Search for the cell housing the specified text and yield its (x, y) center coordinate. 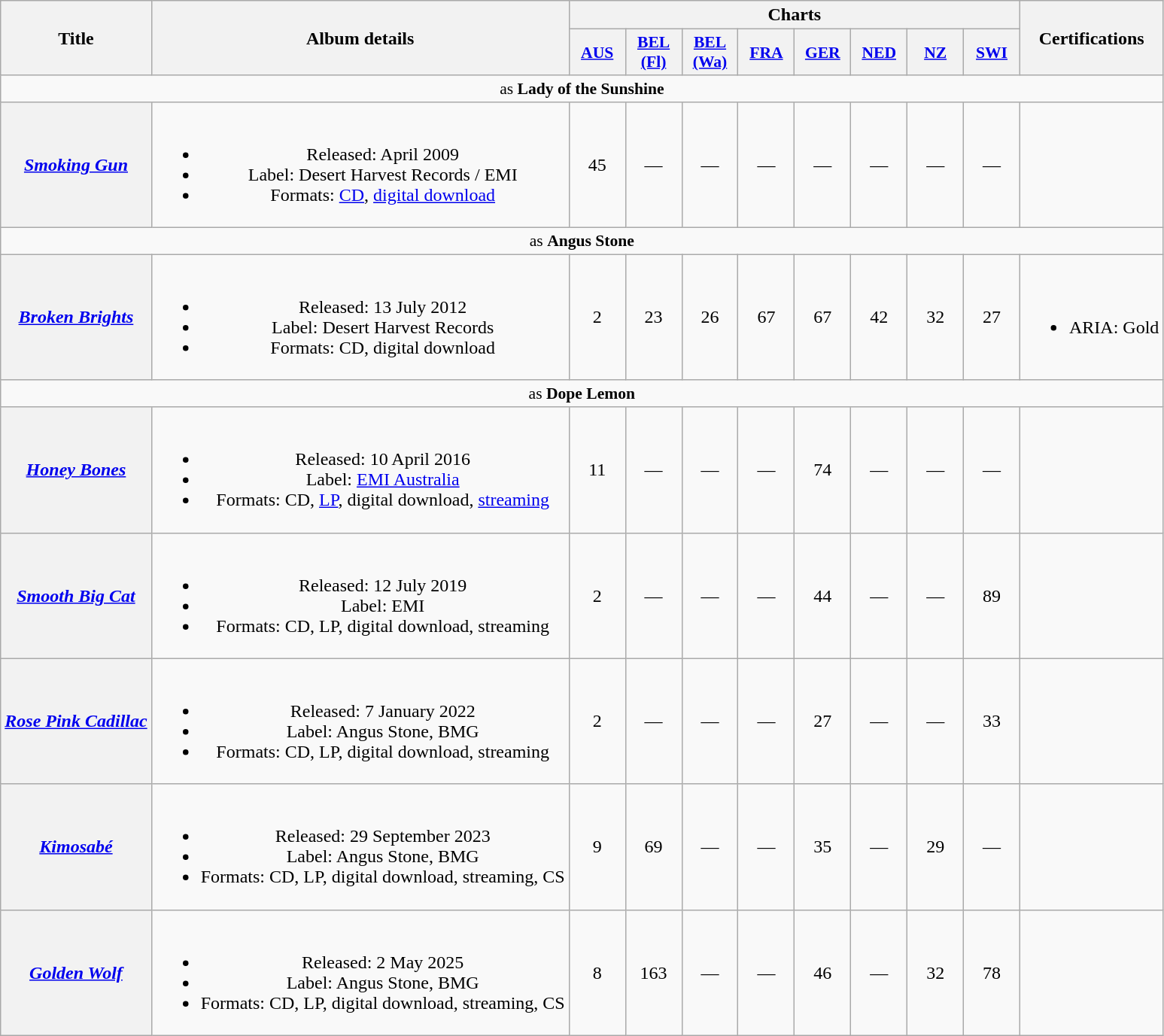
35 (823, 847)
Title (76, 38)
AUS (597, 53)
FRA (766, 53)
9 (597, 847)
89 (992, 596)
11 (597, 469)
Kimosabé (76, 847)
74 (823, 469)
46 (823, 972)
NED (879, 53)
29 (936, 847)
as Dope Lemon (582, 393)
Released: 13 July 2012Label: Desert Harvest RecordsFormats: CD, digital download (360, 317)
NZ (936, 53)
Released: April 2009Label: Desert Harvest Records / EMIFormats: CD, digital download (360, 166)
69 (653, 847)
42 (879, 317)
Album details (360, 38)
Released: 29 September 2023Label: Angus Stone, BMGFormats: CD, LP, digital download, streaming, CS (360, 847)
Honey Bones (76, 469)
Released: 2 May 2025Label: Angus Stone, BMGFormats: CD, LP, digital download, streaming, CS (360, 972)
44 (823, 596)
Broken Brights (76, 317)
33 (992, 721)
Charts (795, 15)
BEL(Wa) (710, 53)
Certifications (1091, 38)
45 (597, 166)
Smooth Big Cat (76, 596)
8 (597, 972)
163 (653, 972)
as Lady of the Sunshine (582, 89)
26 (710, 317)
ARIA: Gold (1091, 317)
23 (653, 317)
BEL(Fl) (653, 53)
Released: 12 July 2019Label: EMIFormats: CD, LP, digital download, streaming (360, 596)
GER (823, 53)
Released: 7 January 2022Label: Angus Stone, BMGFormats: CD, LP, digital download, streaming (360, 721)
SWI (992, 53)
as Angus Stone (582, 242)
Smoking Gun (76, 166)
Rose Pink Cadillac (76, 721)
Released: 10 April 2016Label: EMI AustraliaFormats: CD, LP, digital download, streaming (360, 469)
Golden Wolf (76, 972)
78 (992, 972)
